Output the [X, Y] coordinate of the center of the cell containing the given text.  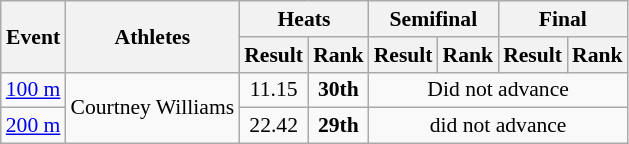
Event [34, 36]
Did not advance [498, 90]
200 m [34, 126]
did not advance [498, 126]
Semifinal [434, 19]
22.42 [274, 126]
Courtney Williams [152, 108]
Final [562, 19]
29th [338, 126]
Athletes [152, 36]
Heats [304, 19]
11.15 [274, 90]
100 m [34, 90]
30th [338, 90]
